Provide the (X, Y) coordinate of the cell's center where the given text is located.  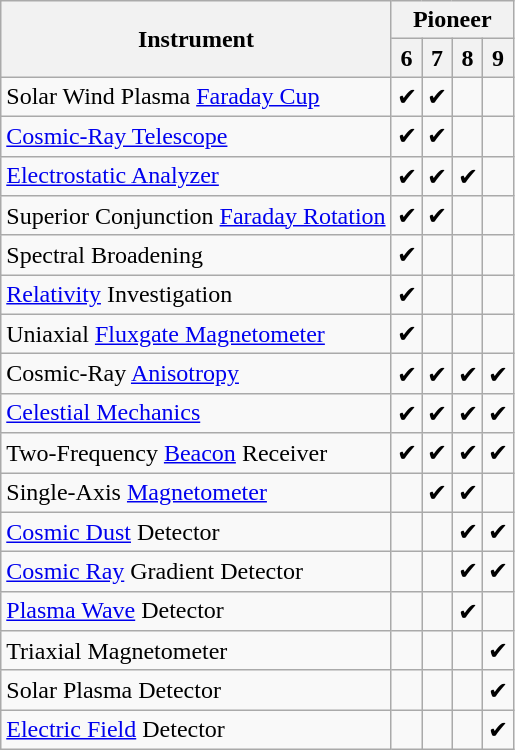
Solar Plasma Detector (196, 690)
Superior Conjunction Faraday Rotation (196, 216)
Celestial Mechanics (196, 413)
Electric Field Detector (196, 730)
Cosmic Ray Gradient Detector (196, 572)
Single-Axis Magnetometer (196, 492)
Electrostatic Analyzer (196, 176)
7 (438, 58)
Uniaxial Fluxgate Magnetometer (196, 334)
Cosmic Dust Detector (196, 532)
Pioneer (452, 20)
8 (468, 58)
6 (406, 58)
9 (498, 58)
Spectral Broadening (196, 255)
Plasma Wave Detector (196, 611)
Solar Wind Plasma Faraday Cup (196, 97)
Triaxial Magnetometer (196, 651)
Instrument (196, 39)
Cosmic-Ray Telescope (196, 136)
Relativity Investigation (196, 295)
Cosmic-Ray Anisotropy (196, 374)
Two-Frequency Beacon Receiver (196, 453)
